Search for the cell housing the specified text and yield its [X, Y] center coordinate. 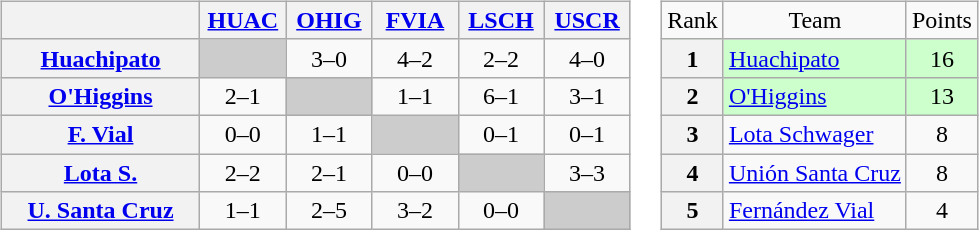
FVIA [415, 20]
OHIG [329, 20]
2 [693, 96]
16 [942, 58]
U. Santa Cruz [100, 211]
Points [942, 20]
Rank [693, 20]
LSCH [501, 20]
2–5 [329, 211]
Unión Santa Cruz [814, 173]
Lota S. [100, 173]
Team [814, 20]
13 [942, 96]
1 [693, 58]
3 [693, 134]
6–1 [501, 96]
3–0 [329, 58]
F. Vial [100, 134]
USCR [587, 20]
3–1 [587, 96]
4–0 [587, 58]
HUAC [243, 20]
3–3 [587, 173]
3–2 [415, 211]
Fernández Vial [814, 211]
Lota Schwager [814, 134]
4–2 [415, 58]
5 [693, 211]
